Determine the [x, y] coordinate at the center of the cell enclosing the given text.  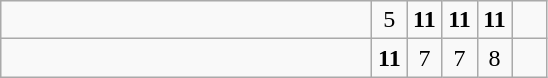
8 [494, 58]
5 [390, 20]
